From the cell containing the given text, extract its center point as (X, Y) coordinate. 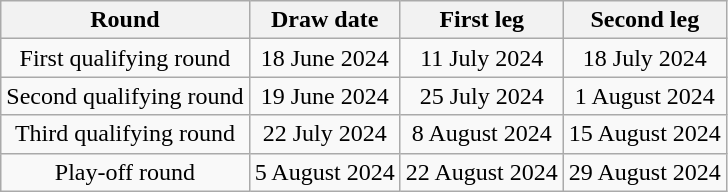
1 August 2024 (644, 96)
29 August 2024 (644, 172)
Second leg (644, 20)
Third qualifying round (125, 134)
22 August 2024 (482, 172)
15 August 2024 (644, 134)
Round (125, 20)
22 July 2024 (324, 134)
First leg (482, 20)
5 August 2024 (324, 172)
11 July 2024 (482, 58)
Play-off round (125, 172)
First qualifying round (125, 58)
8 August 2024 (482, 134)
19 June 2024 (324, 96)
18 June 2024 (324, 58)
Second qualifying round (125, 96)
25 July 2024 (482, 96)
18 July 2024 (644, 58)
Draw date (324, 20)
